For the text-containing cell, return its midpoint in (x, y) coordinate format. 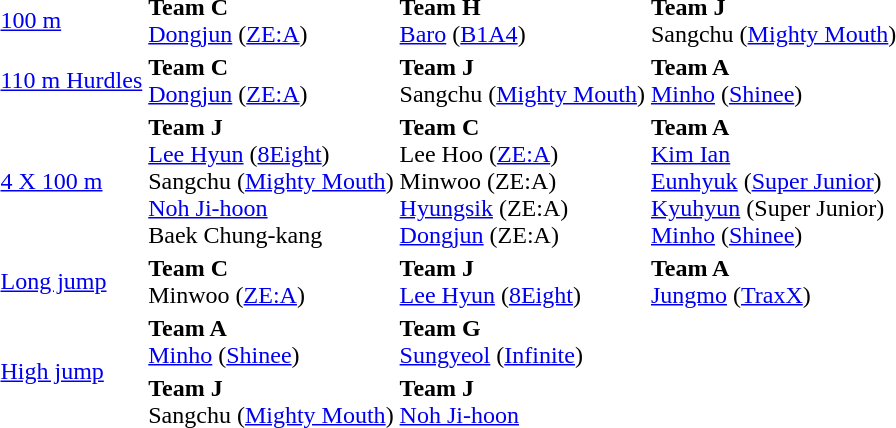
Team CMinwoo (ZE:A) (271, 282)
Team CDongjun (ZE:A) (271, 80)
Team JLee Hyun (8Eight) (522, 282)
Team GSungyeol (Infinite) (522, 342)
Team JLee Hyun (8Eight)Sangchu (Mighty Mouth)Noh Ji-hoonBaek Chung-kang (271, 181)
Team CLee Hoo (ZE:A)Minwoo (ZE:A)Hyungsik (ZE:A)Dongjun (ZE:A) (522, 181)
Team AMinho (Shinee) (271, 342)
Team JSangchu (Mighty Mouth) (522, 80)
